From the cell containing the given text, extract its center point as [x, y] coordinate. 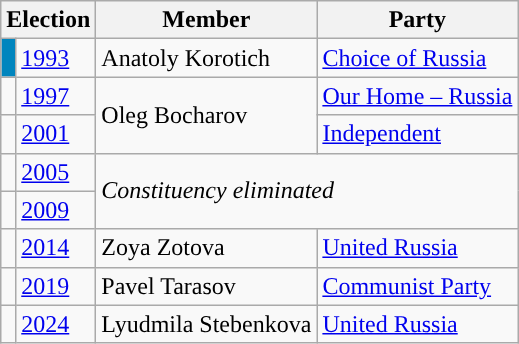
Choice of Russia [418, 58]
Election [48, 20]
Our Home – Russia [418, 96]
Lyudmila Stebenkova [206, 324]
Party [418, 20]
1997 [56, 96]
2005 [56, 172]
2024 [56, 324]
Independent [418, 134]
2014 [56, 248]
Oleg Bocharov [206, 115]
1993 [56, 58]
Anatoly Korotich [206, 58]
Constituency eliminated [307, 191]
Member [206, 20]
2019 [56, 286]
2009 [56, 210]
Zoya Zotova [206, 248]
Pavel Tarasov [206, 286]
Communist Party [418, 286]
2001 [56, 134]
